For the text-containing cell, return its midpoint in [x, y] coordinate format. 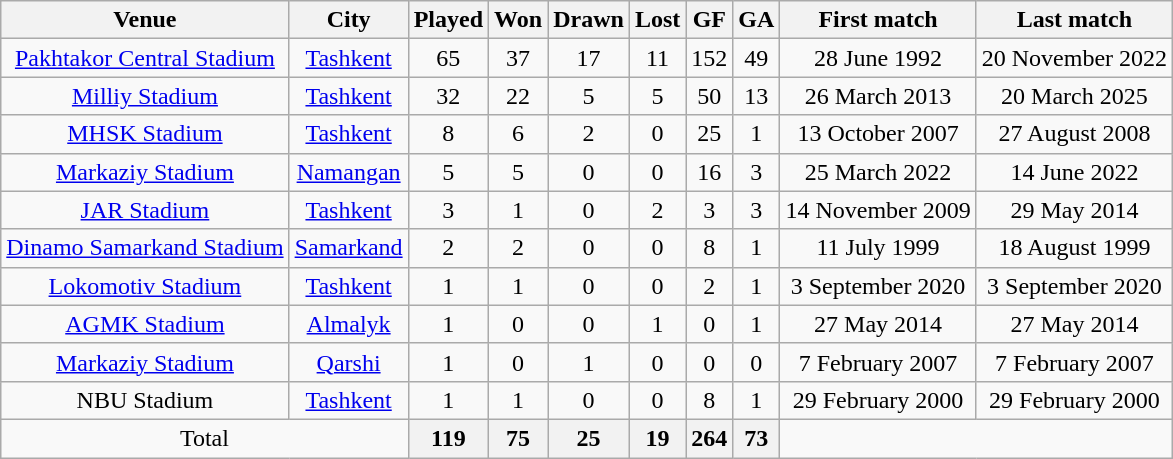
AGMK Stadium [145, 324]
18 August 1999 [1074, 248]
GF [710, 20]
22 [518, 96]
50 [710, 96]
MHSK Stadium [145, 134]
264 [710, 438]
Samarkand [348, 248]
6 [518, 134]
Pakhtakor Central Stadium [145, 58]
Played [448, 20]
75 [518, 438]
Qarshi [348, 362]
Dinamo Samarkand Stadium [145, 248]
11 July 1999 [878, 248]
JAR Stadium [145, 210]
152 [710, 58]
First match [878, 20]
NBU Stadium [145, 400]
65 [448, 58]
17 [589, 58]
29 May 2014 [1074, 210]
19 [657, 438]
Total [204, 438]
14 June 2022 [1074, 172]
73 [756, 438]
32 [448, 96]
Venue [145, 20]
Won [518, 20]
49 [756, 58]
Drawn [589, 20]
28 June 1992 [878, 58]
Last match [1074, 20]
26 March 2013 [878, 96]
37 [518, 58]
20 March 2025 [1074, 96]
GA [756, 20]
13 [756, 96]
27 August 2008 [1074, 134]
City [348, 20]
16 [710, 172]
13 October 2007 [878, 134]
20 November 2022 [1074, 58]
Namangan [348, 172]
Lost [657, 20]
25 March 2022 [878, 172]
14 November 2009 [878, 210]
Milliy Stadium [145, 96]
Lokomotiv Stadium [145, 286]
11 [657, 58]
Almalyk [348, 324]
119 [448, 438]
